Search for the cell housing the specified text and yield its (X, Y) center coordinate. 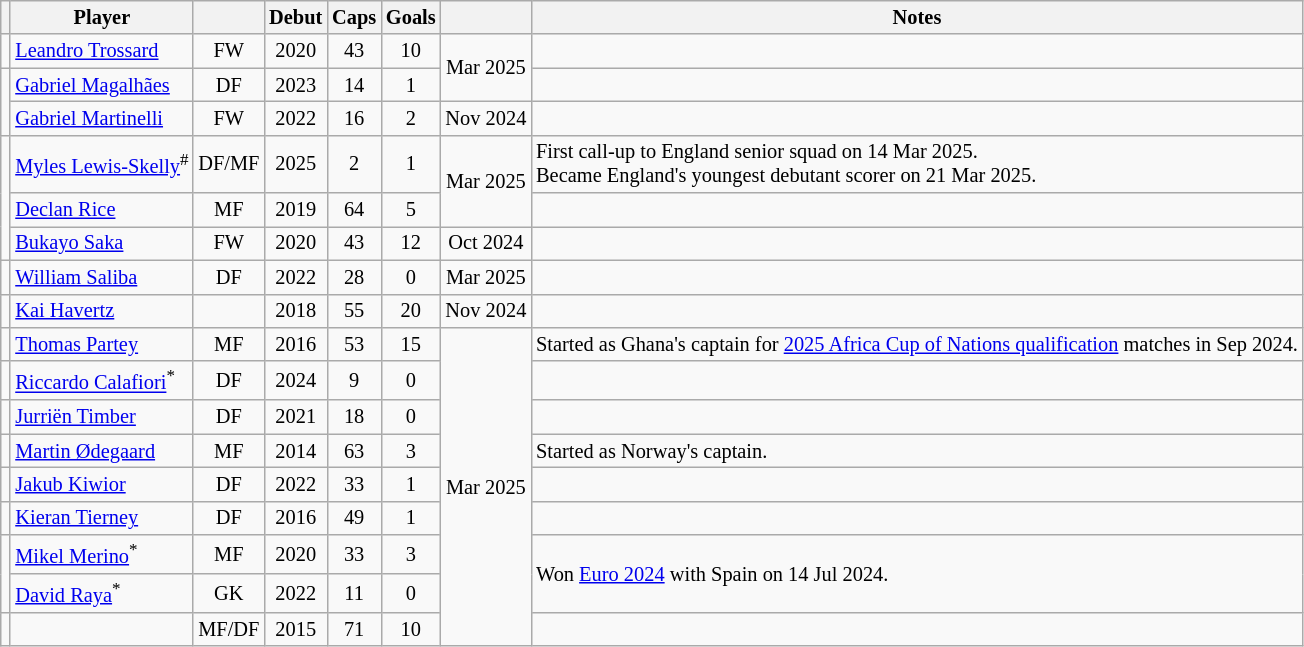
William Saliba (102, 277)
Oct 2024 (486, 243)
Gabriel Martinelli (102, 118)
Notes (917, 17)
9 (354, 380)
MF/DF (228, 629)
5 (411, 210)
2024 (296, 380)
Jurriën Timber (102, 417)
2021 (296, 417)
18 (354, 417)
Gabriel Magalhães (102, 85)
First call-up to England senior squad on 14 Mar 2025.Became England's youngest debutant scorer on 21 Mar 2025. (917, 164)
Started as Norway's captain. (917, 451)
Bukayo Saka (102, 243)
DF/MF (228, 164)
55 (354, 311)
71 (354, 629)
63 (354, 451)
Thomas Partey (102, 344)
Player (102, 17)
2014 (296, 451)
2015 (296, 629)
Mikel Merino* (102, 554)
20 (411, 311)
Started as Ghana's captain for 2025 Africa Cup of Nations qualification matches in Sep 2024. (917, 344)
GK (228, 592)
14 (354, 85)
Declan Rice (102, 210)
2019 (296, 210)
15 (411, 344)
Myles Lewis-Skelly# (102, 164)
David Raya* (102, 592)
2023 (296, 85)
2018 (296, 311)
53 (354, 344)
Won Euro 2024 with Spain on 14 Jul 2024. (917, 573)
12 (411, 243)
2025 (296, 164)
Riccardo Calafiori* (102, 380)
64 (354, 210)
Goals (411, 17)
Caps (354, 17)
11 (354, 592)
Kieran Tierney (102, 518)
16 (354, 118)
Kai Havertz (102, 311)
Martin Ødegaard (102, 451)
49 (354, 518)
Leandro Trossard (102, 51)
Debut (296, 17)
Jakub Kiwior (102, 484)
28 (354, 277)
